Return (X, Y) of the center of cell containing provided text 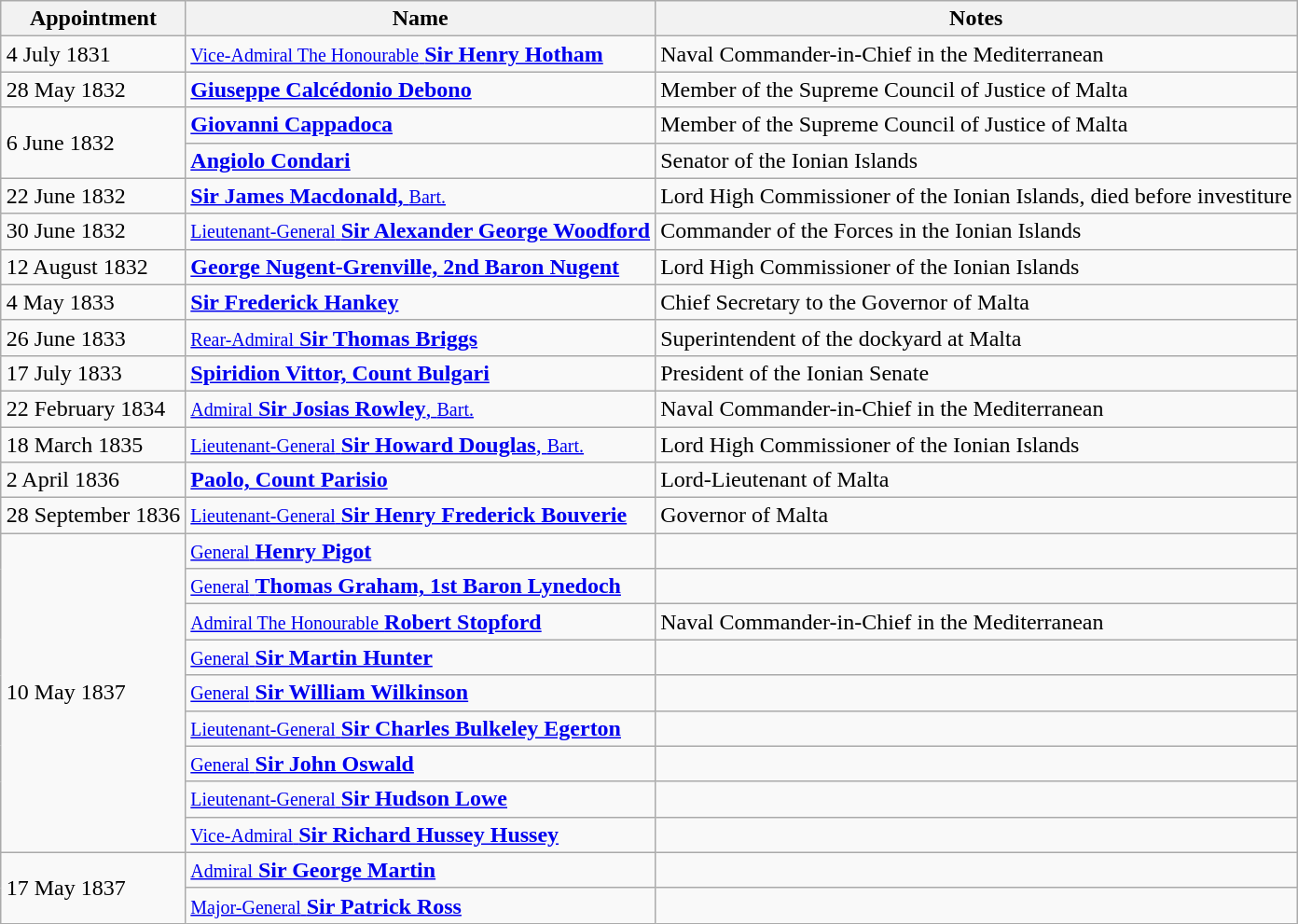
Superintendent of the dockyard at Malta (976, 338)
Sir James Macdonald, Bart. (421, 196)
Lieutenant-General Sir Alexander George Woodford (421, 231)
Appointment (93, 19)
Sir Frederick Hankey (421, 302)
17 May 1837 (93, 888)
Major-General Sir Patrick Ross (421, 905)
4 May 1833 (93, 302)
22 June 1832 (93, 196)
Notes (976, 19)
Lieutenant-General Sir Hudson Lowe (421, 799)
30 June 1832 (93, 231)
Lieutenant-General Sir Henry Frederick Bouverie (421, 516)
Admiral The Honourable Robert Stopford (421, 622)
George Nugent-Grenville, 2nd Baron Nugent (421, 267)
General Sir John Oswald (421, 764)
Angiolo Condari (421, 160)
Spiridion Vittor, Count Bulgari (421, 373)
Giuseppe Calcédonio Debono (421, 90)
6 June 1832 (93, 143)
Admiral Sir George Martin (421, 870)
Vice-Admiral The Honourable Sir Henry Hotham (421, 54)
Lieutenant-General Sir Howard Douglas, Bart. (421, 445)
Senator of the Ionian Islands (976, 160)
18 March 1835 (93, 445)
Governor of Malta (976, 516)
Lieutenant-General Sir Charles Bulkeley Egerton (421, 728)
Commander of the Forces in the Ionian Islands (976, 231)
General Sir Martin Hunter (421, 657)
12 August 1832 (93, 267)
Paolo, Count Parisio (421, 480)
28 May 1832 (93, 90)
General Henry Pigot (421, 551)
17 July 1833 (93, 373)
General Sir William Wilkinson (421, 693)
President of the Ionian Senate (976, 373)
Chief Secretary to the Governor of Malta (976, 302)
Giovanni Cappadoca (421, 125)
Rear-Admiral Sir Thomas Briggs (421, 338)
22 February 1834 (93, 408)
Lord High Commissioner of the Ionian Islands, died before investiture (976, 196)
Lord-Lieutenant of Malta (976, 480)
4 July 1831 (93, 54)
Name (421, 19)
28 September 1836 (93, 516)
Admiral Sir Josias Rowley, Bart. (421, 408)
10 May 1837 (93, 694)
Vice-Admiral Sir Richard Hussey Hussey (421, 834)
26 June 1833 (93, 338)
General Thomas Graham, 1st Baron Lynedoch (421, 586)
2 April 1836 (93, 480)
